Return the [X, Y] coordinate for the center point of the cell that contains the specified text.  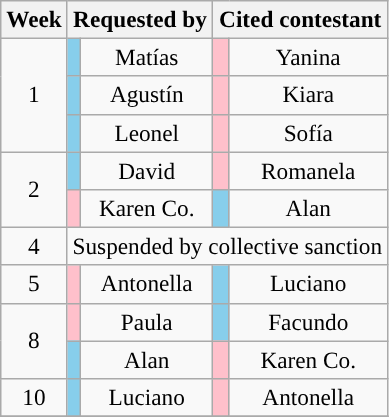
Sofía [308, 133]
Kiara [308, 95]
1 [34, 94]
Romanela [308, 170]
David [147, 170]
Facundo [308, 322]
Paula [147, 322]
Cited contestant [300, 19]
Leonel [147, 133]
Agustín [147, 95]
Requested by [140, 19]
Suspended by collective sanction [227, 246]
Matías [147, 57]
8 [34, 341]
10 [34, 397]
Week [34, 19]
4 [34, 246]
2 [34, 189]
5 [34, 284]
Yanina [308, 57]
